Find where the given text appears and provide that cell's center as (X, Y) coordinate. 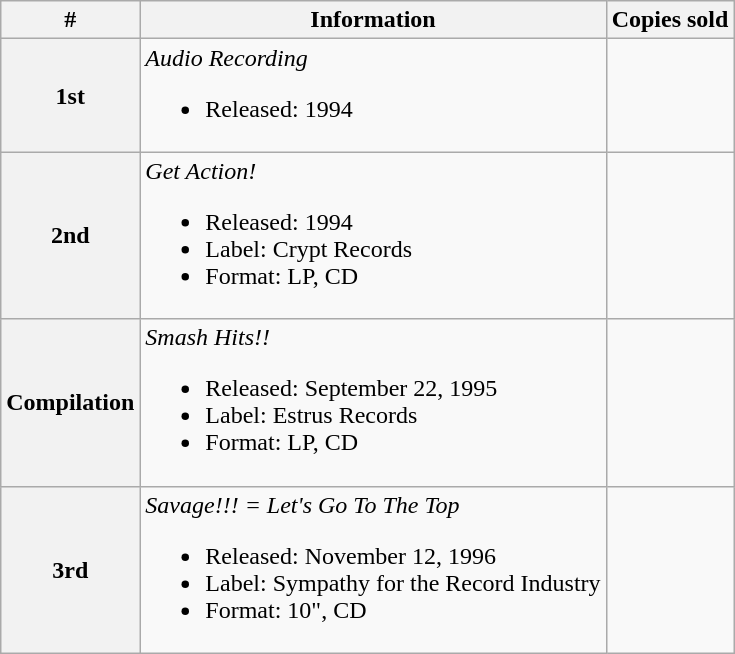
Compilation (70, 402)
Audio RecordingReleased: 1994 (373, 96)
Copies sold (670, 20)
Get Action!Released: 1994Label: Crypt RecordsFormat: LP, CD (373, 236)
2nd (70, 236)
Information (373, 20)
1st (70, 96)
3rd (70, 570)
# (70, 20)
Smash Hits!!Released: September 22, 1995Label: Estrus RecordsFormat: LP, CD (373, 402)
Savage!!! = Let's Go To The TopReleased: November 12, 1996Label: Sympathy for the Record IndustryFormat: 10", CD (373, 570)
